Identify which cell holds the provided text, then report its (X, Y) central coordinate. 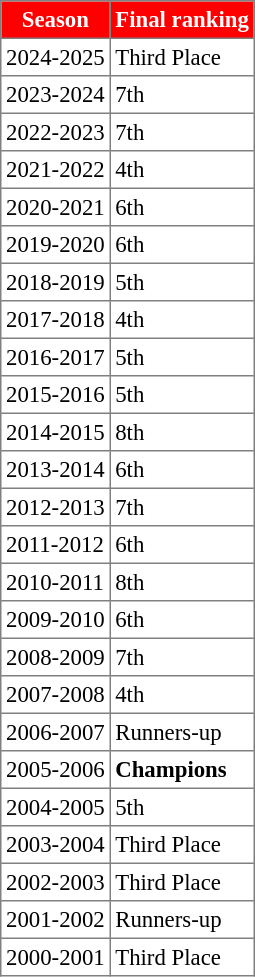
2006-2007 (56, 732)
2010-2011 (56, 582)
2012-2013 (56, 507)
2019-2020 (56, 245)
2023-2024 (56, 95)
Champions (182, 770)
2003-2004 (56, 845)
2016-2017 (56, 357)
2017-2018 (56, 320)
2014-2015 (56, 432)
2020-2021 (56, 207)
2022-2023 (56, 132)
2018-2019 (56, 282)
2005-2006 (56, 770)
2004-2005 (56, 807)
Season (56, 20)
2013-2014 (56, 470)
2011-2012 (56, 545)
2001-2002 (56, 920)
2021-2022 (56, 170)
2009-2010 (56, 620)
2008-2009 (56, 657)
2024-2025 (56, 57)
Final ranking (182, 20)
2000-2001 (56, 957)
2007-2008 (56, 695)
2002-2003 (56, 882)
2015-2016 (56, 395)
